Determine the (x, y) coordinate at the center of the cell enclosing the given text.  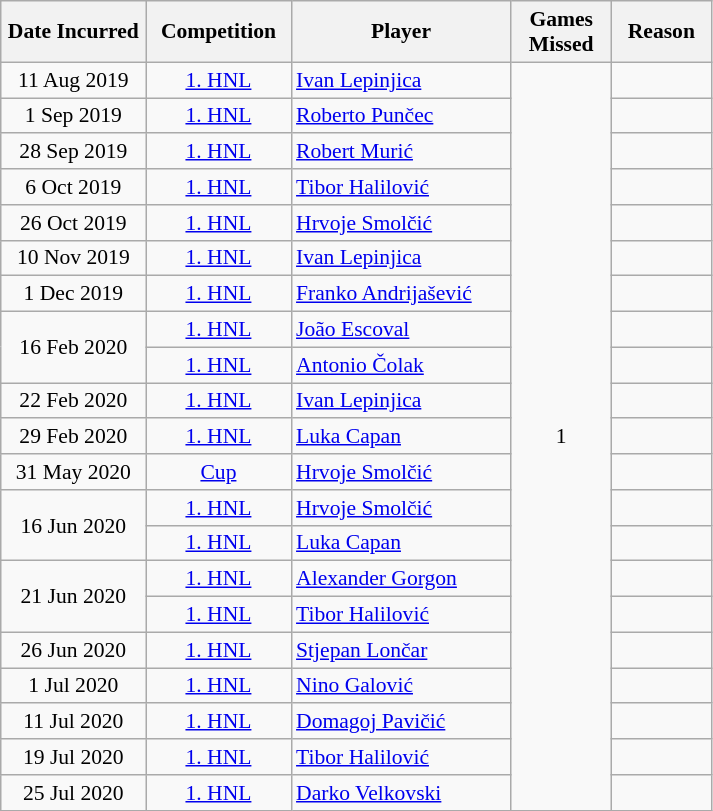
João Escoval (401, 330)
25 Jul 2020 (74, 793)
Stjepan Lončar (401, 650)
16 Jun 2020 (74, 526)
Reason (661, 32)
21 Jun 2020 (74, 596)
Cup (218, 472)
1 Sep 2019 (74, 116)
28 Sep 2019 (74, 152)
Antonio Čolak (401, 365)
Roberto Punčec (401, 116)
Player (401, 32)
1 Jul 2020 (74, 686)
22 Feb 2020 (74, 401)
6 Oct 2019 (74, 187)
1 Dec 2019 (74, 294)
Date Incurred (74, 32)
29 Feb 2020 (74, 437)
Franko Andrijašević (401, 294)
Games Missed (561, 32)
11 Jul 2020 (74, 722)
Robert Murić (401, 152)
Alexander Gorgon (401, 579)
1 (561, 436)
19 Jul 2020 (74, 757)
Darko Velkovski (401, 793)
26 Oct 2019 (74, 223)
Domagoj Pavičić (401, 722)
Nino Galović (401, 686)
16 Feb 2020 (74, 348)
31 May 2020 (74, 472)
Competition (218, 32)
26 Jun 2020 (74, 650)
10 Nov 2019 (74, 258)
11 Aug 2019 (74, 80)
